Detect which cell encompasses the target text, then output its (X, Y) center coordinate. 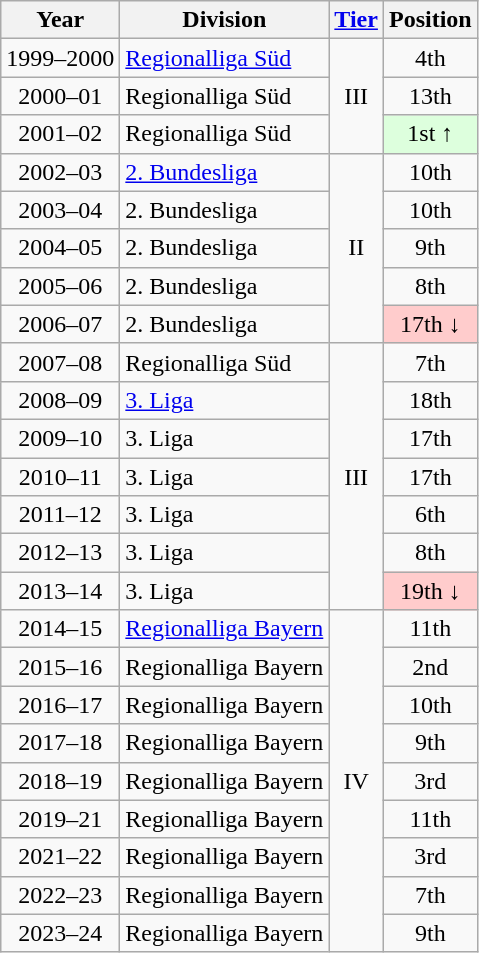
2008–09 (60, 400)
2001–02 (60, 134)
2005–06 (60, 286)
19th ↓ (430, 591)
6th (430, 515)
2023–24 (60, 933)
2009–10 (60, 438)
Division (224, 20)
18th (430, 400)
2002–03 (60, 172)
Position (430, 20)
2nd (430, 667)
2019–21 (60, 819)
Tier (356, 20)
2015–16 (60, 667)
2013–14 (60, 591)
2007–08 (60, 362)
4th (430, 58)
II (356, 248)
2021–22 (60, 857)
2012–13 (60, 553)
1st ↑ (430, 134)
IV (356, 782)
1999–2000 (60, 58)
2011–12 (60, 515)
2006–07 (60, 324)
2014–15 (60, 629)
2010–11 (60, 477)
2003–04 (60, 210)
Year (60, 20)
2000–01 (60, 96)
2004–05 (60, 248)
2016–17 (60, 705)
17th ↓ (430, 324)
13th (430, 96)
2022–23 (60, 895)
2017–18 (60, 743)
2018–19 (60, 781)
